Return [X, Y] of the center of cell containing provided text 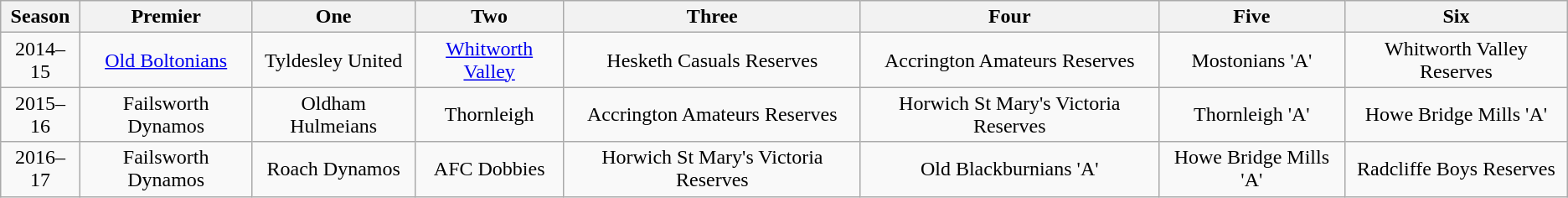
Mostonians 'A' [1251, 60]
Six [1457, 17]
2015–16 [40, 114]
Two [489, 17]
Season [40, 17]
2014–15 [40, 60]
Five [1251, 17]
Old Boltonians [166, 60]
Hesketh Casuals Reserves [712, 60]
Oldham Hulmeians [333, 114]
Three [712, 17]
Thornleigh 'A' [1251, 114]
Whitworth Valley [489, 60]
Four [1009, 17]
One [333, 17]
Thornleigh [489, 114]
Whitworth Valley Reserves [1457, 60]
Roach Dynamos [333, 169]
Old Blackburnians 'A' [1009, 169]
Tyldesley United [333, 60]
Radcliffe Boys Reserves [1457, 169]
2016–17 [40, 169]
AFC Dobbies [489, 169]
Premier [166, 17]
